Detect which cell encompasses the target text, then output its (x, y) center coordinate. 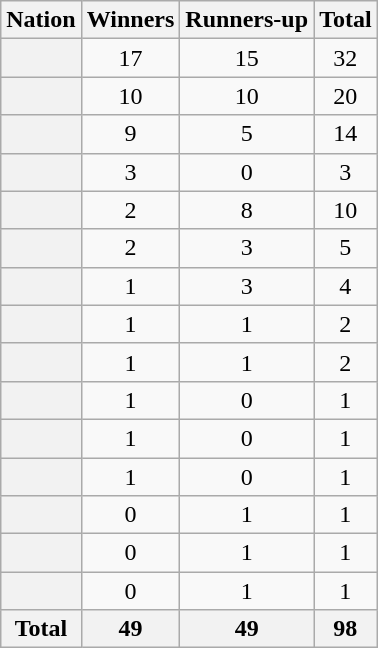
8 (247, 210)
98 (346, 629)
9 (130, 134)
Nation (41, 20)
20 (346, 96)
4 (346, 286)
32 (346, 58)
Winners (130, 20)
Runners-up (247, 20)
17 (130, 58)
14 (346, 134)
15 (247, 58)
